Find where the given text appears and provide that cell's center as (x, y) coordinate. 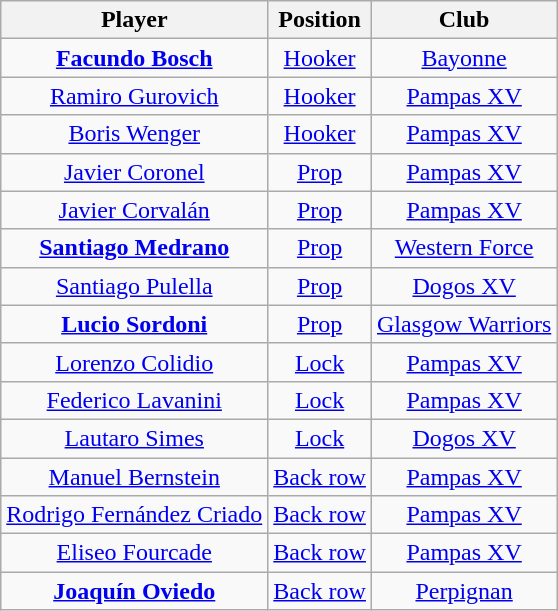
Club (464, 20)
Eliseo Fourcade (134, 553)
Ramiro Gurovich (134, 96)
Lorenzo Colidio (134, 362)
Federico Lavanini (134, 400)
Position (320, 20)
Rodrigo Fernández Criado (134, 515)
Perpignan (464, 591)
Santiago Pulella (134, 286)
Facundo Bosch (134, 58)
Javier Coronel (134, 172)
Western Force (464, 248)
Player (134, 20)
Lautaro Simes (134, 438)
Glasgow Warriors (464, 324)
Lucio Sordoni (134, 324)
Bayonne (464, 58)
Boris Wenger (134, 134)
Santiago Medrano (134, 248)
Joaquín Oviedo (134, 591)
Manuel Bernstein (134, 477)
Javier Corvalán (134, 210)
